Search for the cell housing the specified text and yield its (X, Y) center coordinate. 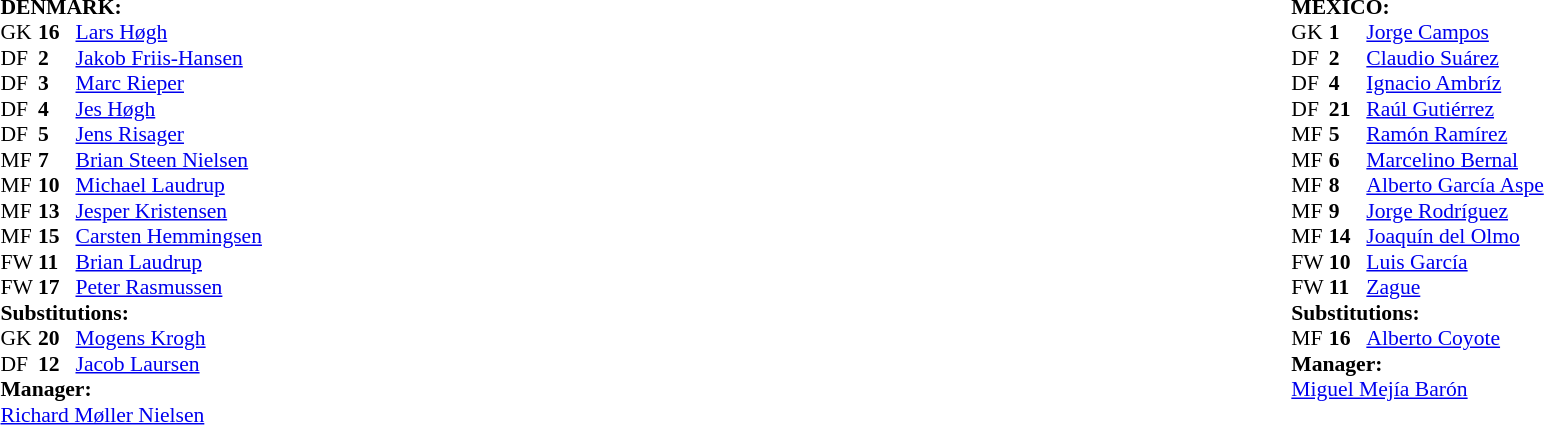
Jens Risager (169, 135)
8 (1348, 185)
21 (1348, 109)
Substitutions: (130, 313)
Jesper Kristensen (169, 211)
Jacob Laursen (169, 364)
9 (1348, 211)
Peter Rasmussen (169, 287)
Lars Høgh (169, 33)
Manager: (130, 389)
Brian Steen Nielsen (169, 160)
Michael Laudrup (169, 185)
15 (57, 237)
20 (57, 339)
1 (1348, 33)
12 (57, 364)
Marc Rieper (169, 83)
17 (57, 287)
6 (1348, 160)
Mogens Krogh (169, 339)
Jes Høgh (169, 109)
13 (57, 211)
14 (1348, 237)
3 (57, 83)
Carsten Hemmingsen (169, 237)
Brian Laudrup (169, 262)
7 (57, 160)
Jakob Friis-Hansen (169, 58)
